Determine the [x, y] coordinate at the center of the cell enclosing the given text.  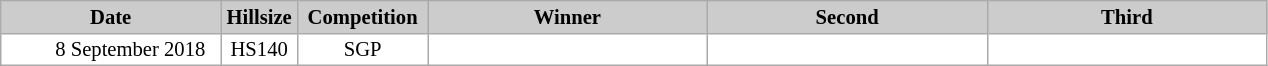
Second [847, 16]
Winner [568, 16]
HS140 [258, 49]
Hillsize [258, 16]
Third [1127, 16]
Date [111, 16]
SGP [363, 49]
8 September 2018 [111, 49]
Competition [363, 16]
